Pinpoint the cell where the given text exists, returning its [x, y] midpoint coordinate. 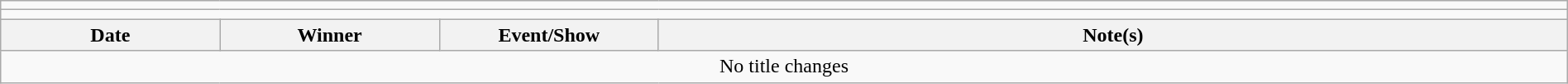
Date [111, 35]
Note(s) [1113, 35]
Winner [329, 35]
Event/Show [549, 35]
No title changes [784, 67]
